Return the [X, Y] coordinate for the center point of the cell that contains the specified text.  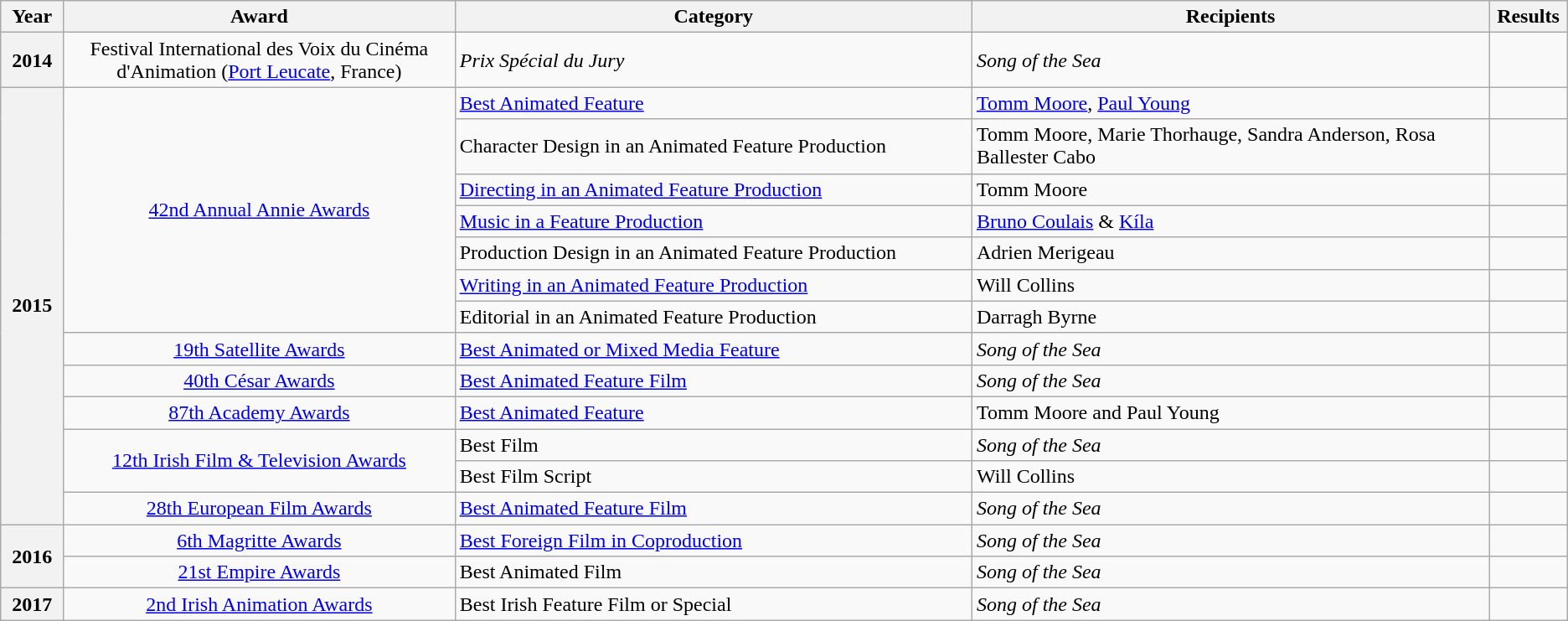
Best Animated Film [714, 572]
2017 [32, 604]
2015 [32, 306]
Results [1529, 17]
Prix Spécial du Jury [714, 60]
Recipients [1230, 17]
Tomm Moore, Paul Young [1230, 103]
12th Irish Film & Television Awards [260, 461]
Darragh Byrne [1230, 317]
Year [32, 17]
Adrien Merigeau [1230, 253]
Award [260, 17]
Editorial in an Animated Feature Production [714, 317]
2014 [32, 60]
2nd Irish Animation Awards [260, 604]
Directing in an Animated Feature Production [714, 189]
Tomm Moore, Marie Thorhauge, Sandra Anderson, Rosa Ballester Cabo [1230, 146]
42nd Annual Annie Awards [260, 210]
Bruno Coulais & Kíla [1230, 221]
Best Film Script [714, 477]
Production Design in an Animated Feature Production [714, 253]
Best Animated or Mixed Media Feature [714, 349]
21st Empire Awards [260, 572]
Category [714, 17]
Festival International des Voix du Cinéma d'Animation (Port Leucate, France) [260, 60]
2016 [32, 556]
Best Foreign Film in Coproduction [714, 541]
Tomm Moore [1230, 189]
Character Design in an Animated Feature Production [714, 146]
Best Irish Feature Film or Special [714, 604]
Best Film [714, 445]
6th Magritte Awards [260, 541]
40th César Awards [260, 380]
Music in a Feature Production [714, 221]
19th Satellite Awards [260, 349]
87th Academy Awards [260, 412]
Writing in an Animated Feature Production [714, 285]
28th European Film Awards [260, 509]
Tomm Moore and Paul Young [1230, 412]
